Pinpoint the cell where the given text exists, returning its (x, y) midpoint coordinate. 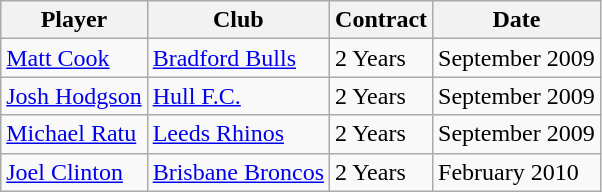
Club (238, 20)
Brisbane Broncos (238, 172)
Matt Cook (74, 58)
Contract (382, 20)
Bradford Bulls (238, 58)
Leeds Rhinos (238, 134)
Joel Clinton (74, 172)
February 2010 (517, 172)
Michael Ratu (74, 134)
Hull F.C. (238, 96)
Player (74, 20)
Date (517, 20)
Josh Hodgson (74, 96)
